Capture the cell that displays the provided text and extract its [X, Y] central coordinate. 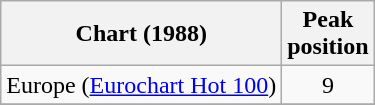
Peakposition [328, 34]
Chart (1988) [142, 34]
Europe (Eurochart Hot 100) [142, 85]
9 [328, 85]
